Locate the cell with the specified text and output its (x, y) center coordinate. 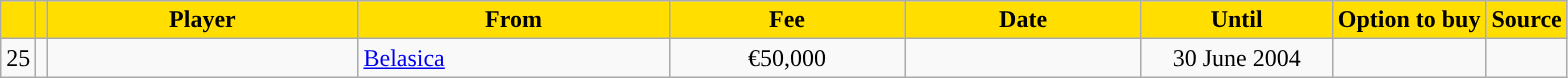
Source (1526, 20)
30 June 2004 (1236, 58)
Fee (787, 20)
From (514, 20)
Option to buy (1409, 20)
€50,000 (787, 58)
Belasica (514, 58)
Date (1023, 20)
Player (202, 20)
Until (1236, 20)
25 (18, 58)
